From the cell containing the given text, extract its center point as [X, Y] coordinate. 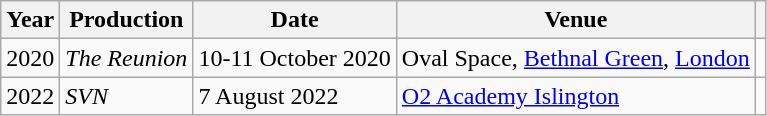
2020 [30, 58]
Venue [576, 20]
Date [294, 20]
Year [30, 20]
Production [126, 20]
10-11 October 2020 [294, 58]
Oval Space, Bethnal Green, London [576, 58]
7 August 2022 [294, 96]
The Reunion [126, 58]
O2 Academy Islington [576, 96]
2022 [30, 96]
SVN [126, 96]
